Find where the given text appears and provide that cell's center as [x, y] coordinate. 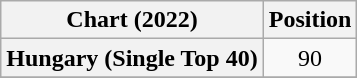
90 [310, 58]
Position [310, 20]
Chart (2022) [132, 20]
Hungary (Single Top 40) [132, 58]
